Pinpoint the cell where the given text exists, returning its (x, y) midpoint coordinate. 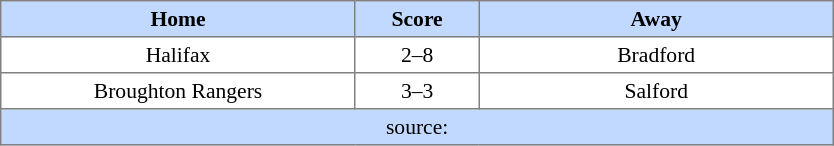
Salford (656, 91)
3–3 (417, 91)
Bradford (656, 55)
Broughton Rangers (178, 91)
2–8 (417, 55)
Away (656, 19)
Score (417, 19)
source: (418, 127)
Halifax (178, 55)
Home (178, 19)
